Search for the cell housing the specified text and yield its (X, Y) center coordinate. 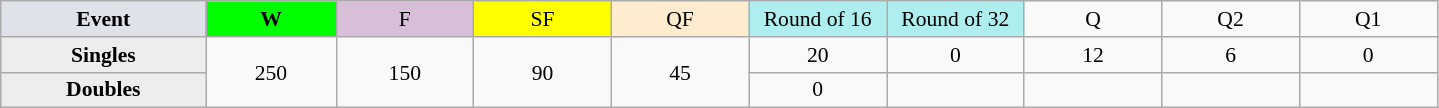
Doubles (104, 90)
20 (818, 55)
150 (405, 72)
6 (1231, 55)
W (271, 19)
250 (271, 72)
SF (543, 19)
12 (1093, 55)
QF (680, 19)
F (405, 19)
Q (1093, 19)
90 (543, 72)
Round of 32 (955, 19)
Round of 16 (818, 19)
Singles (104, 55)
Q2 (1231, 19)
45 (680, 72)
Q1 (1368, 19)
Event (104, 19)
